Locate the cell with the specified text and output its [X, Y] center coordinate. 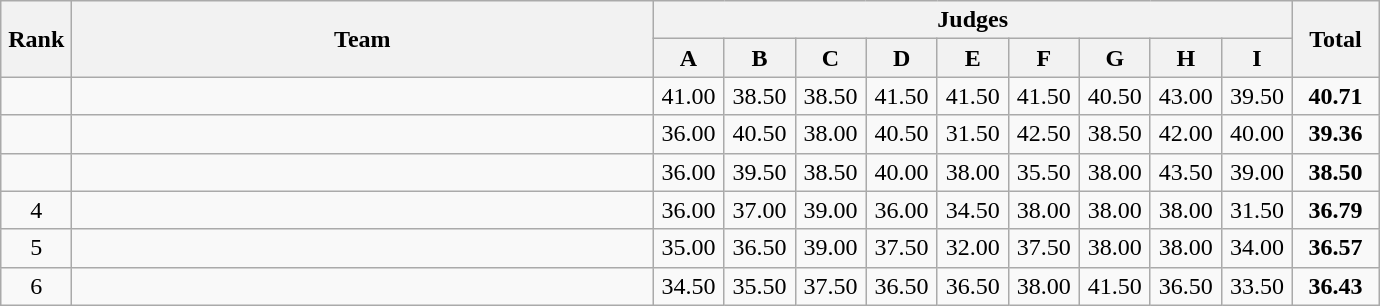
36.57 [1335, 248]
G [1114, 58]
6 [36, 286]
Judges [973, 20]
34.00 [1256, 248]
36.79 [1335, 210]
Team [362, 39]
39.36 [1335, 134]
36.43 [1335, 286]
4 [36, 210]
F [1044, 58]
33.50 [1256, 286]
I [1256, 58]
A [688, 58]
40.71 [1335, 96]
C [830, 58]
35.00 [688, 248]
42.00 [1186, 134]
43.50 [1186, 172]
Total [1335, 39]
37.00 [760, 210]
Rank [36, 39]
H [1186, 58]
43.00 [1186, 96]
41.00 [688, 96]
E [972, 58]
B [760, 58]
D [902, 58]
5 [36, 248]
42.50 [1044, 134]
32.00 [972, 248]
